Output the (X, Y) coordinate of the center of the cell containing the given text.  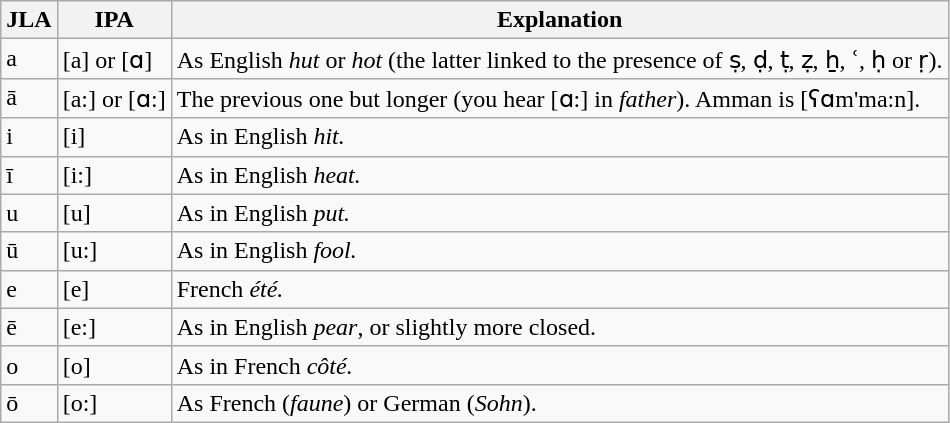
o (29, 365)
[e] (114, 289)
As English hut or hot (the latter linked to the presence of ṣ, ḍ, ṭ, ẓ, ẖ, ʿ, ḥ or ṛ). (560, 59)
ō (29, 403)
As in French côté. (560, 365)
[o:] (114, 403)
IPA (114, 20)
[e:] (114, 327)
e (29, 289)
[i] (114, 137)
[a] or [ɑ] (114, 59)
Explanation (560, 20)
ē (29, 327)
a (29, 59)
As in English hit. (560, 137)
French été. (560, 289)
As in English fool. (560, 251)
i (29, 137)
[o] (114, 365)
[u:] (114, 251)
[a:] or [ɑ:] (114, 98)
ī (29, 175)
ā (29, 98)
As in English put. (560, 213)
[u] (114, 213)
JLA (29, 20)
The previous one but longer (you hear [ɑ:] in father). Amman is [ʕɑm'ma:n]. (560, 98)
As in English pear, or slightly more closed. (560, 327)
As in English heat. (560, 175)
ū (29, 251)
As French (faune) or German (Sohn). (560, 403)
[i:] (114, 175)
u (29, 213)
